Search for the cell housing the specified text and yield its (X, Y) center coordinate. 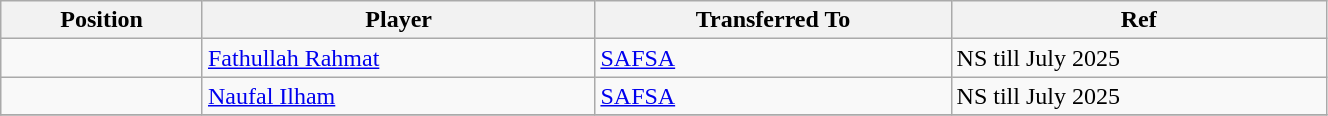
Ref (1138, 20)
Position (102, 20)
Transferred To (773, 20)
Naufal Ilham (398, 96)
Player (398, 20)
Fathullah Rahmat (398, 58)
